Capture the cell that displays the provided text and extract its [X, Y] central coordinate. 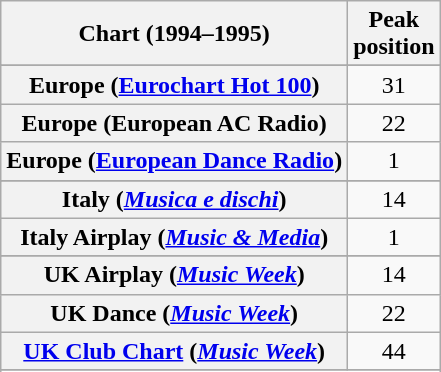
Europe (European AC Radio) [174, 123]
Peakposition [394, 34]
44 [394, 351]
Chart (1994–1995) [174, 34]
31 [394, 85]
UK Club Chart (Music Week) [174, 351]
UK Airplay (Music Week) [174, 275]
Europe (European Dance Radio) [174, 161]
Europe (Eurochart Hot 100) [174, 85]
UK Dance (Music Week) [174, 313]
Italy Airplay (Music & Media) [174, 237]
Italy (Musica e dischi) [174, 199]
